Pinpoint the cell where the given text exists, returning its [x, y] midpoint coordinate. 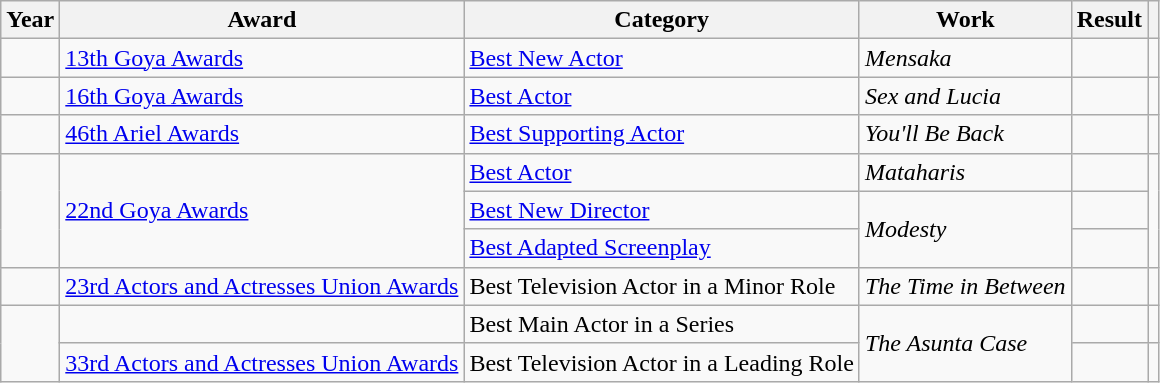
Result [1109, 20]
33rd Actors and Actresses Union Awards [262, 362]
Best Adapted Screenplay [662, 248]
Work [965, 20]
13th Goya Awards [262, 58]
Category [662, 20]
22nd Goya Awards [262, 210]
Best New Actor [662, 58]
Best Television Actor in a Leading Role [662, 362]
You'll Be Back [965, 134]
23rd Actors and Actresses Union Awards [262, 286]
Best Main Actor in a Series [662, 324]
Modesty [965, 229]
Mensaka [965, 58]
Best Television Actor in a Minor Role [662, 286]
Mataharis [965, 172]
The Time in Between [965, 286]
46th Ariel Awards [262, 134]
Award [262, 20]
Sex and Lucia [965, 96]
Best Supporting Actor [662, 134]
Best New Director [662, 210]
The Asunta Case [965, 343]
16th Goya Awards [262, 96]
Year [30, 20]
